Return the (x, y) coordinate for the center point of the cell that contains the specified text.  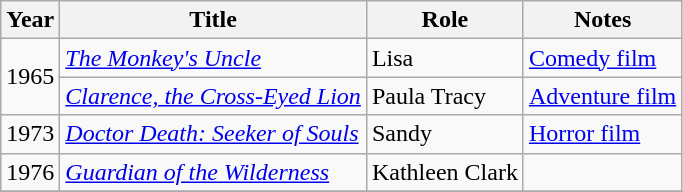
Sandy (444, 134)
Adventure film (602, 96)
Year (30, 20)
Notes (602, 20)
Guardian of the Wilderness (214, 172)
Horror film (602, 134)
Paula Tracy (444, 96)
1965 (30, 77)
Lisa (444, 58)
1976 (30, 172)
Comedy film (602, 58)
Doctor Death: Seeker of Souls (214, 134)
Title (214, 20)
1973 (30, 134)
Role (444, 20)
Clarence, the Cross-Eyed Lion (214, 96)
Kathleen Clark (444, 172)
The Monkey's Uncle (214, 58)
